Return the (X, Y) coordinate for the center point of the cell that contains the specified text.  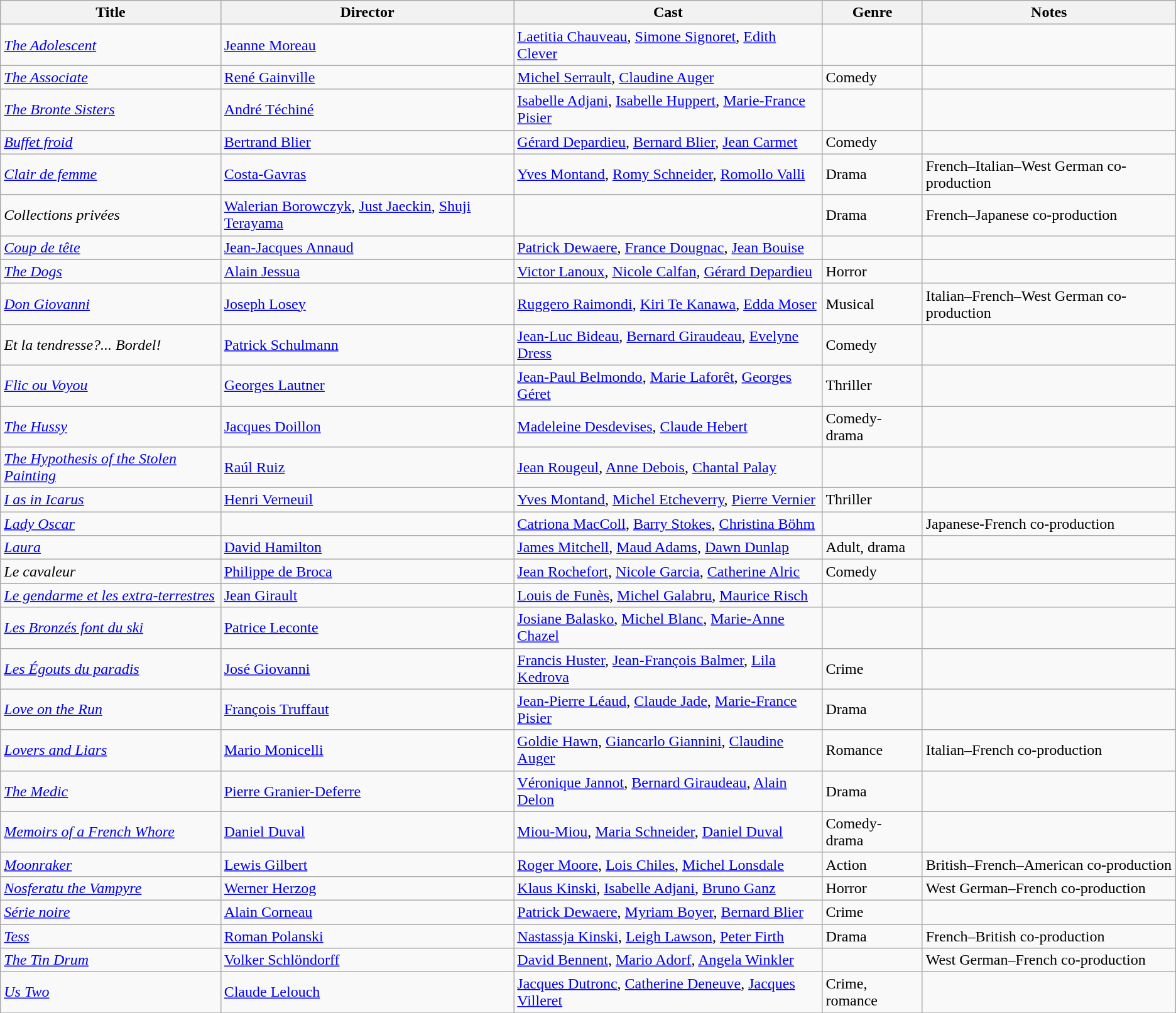
The Adolescent (111, 45)
Tess (111, 936)
Georges Lautner (367, 386)
Memoirs of a French Whore (111, 832)
Laetitia Chauveau, Simone Signoret, Edith Clever (668, 45)
James Mitchell, Maud Adams, Dawn Dunlap (668, 548)
Mario Monicelli (367, 750)
Notes (1049, 13)
Jean Rochefort, Nicole Garcia, Catherine Alric (668, 572)
Francis Huster, Jean-François Balmer, Lila Kedrova (668, 668)
Véronique Jannot, Bernard Giraudeau, Alain Delon (668, 791)
Laura (111, 548)
Le gendarme et les extra-terrestres (111, 595)
Walerian Borowczyk, Just Jaeckin, Shuji Terayama (367, 215)
Japanese-French co-production (1049, 524)
The Associate (111, 77)
Les Bronzés font du ski (111, 628)
Et la tendresse?... Bordel! (111, 344)
Jacques Dutronc, Catherine Deneuve, Jacques Villeret (668, 992)
Philippe de Broca (367, 572)
Le cavaleur (111, 572)
Jean-Luc Bideau, Bernard Giraudeau, Evelyne Dress (668, 344)
French–British co-production (1049, 936)
Josiane Balasko, Michel Blanc, Marie-Anne Chazel (668, 628)
The Medic (111, 791)
Jean Rougeul, Anne Debois, Chantal Palay (668, 467)
Yves Montand, Michel Etcheverry, Pierre Vernier (668, 500)
Henri Verneuil (367, 500)
Costa-Gavras (367, 175)
Jeanne Moreau (367, 45)
Jean-Paul Belmondo, Marie Laforêt, Georges Géret (668, 386)
Musical (872, 304)
French–Japanese co-production (1049, 215)
Jean Girault (367, 595)
The Bronte Sisters (111, 109)
Michel Serrault, Claudine Auger (668, 77)
Klaus Kinski, Isabelle Adjani, Bruno Ganz (668, 888)
Adult, drama (872, 548)
Us Two (111, 992)
Miou-Miou, Maria Schneider, Daniel Duval (668, 832)
Lovers and Liars (111, 750)
I as in Icarus (111, 500)
Patrick Dewaere, Myriam Boyer, Bernard Blier (668, 912)
Alain Corneau (367, 912)
Director (367, 13)
Louis de Funès, Michel Galabru, Maurice Risch (668, 595)
Buffet froid (111, 142)
Madeleine Desdevises, Claude Hebert (668, 426)
Patrice Leconte (367, 628)
Daniel Duval (367, 832)
Lewis Gilbert (367, 864)
Goldie Hawn, Giancarlo Giannini, Claudine Auger (668, 750)
Nastassja Kinski, Leigh Lawson, Peter Firth (668, 936)
Lady Oscar (111, 524)
Title (111, 13)
Nosferatu the Vampyre (111, 888)
British–French–American co-production (1049, 864)
The Dogs (111, 271)
Alain Jessua (367, 271)
David Hamilton (367, 548)
Gérard Depardieu, Bernard Blier, Jean Carmet (668, 142)
Volker Schlöndorff (367, 960)
René Gainville (367, 77)
Don Giovanni (111, 304)
Les Égouts du paradis (111, 668)
Love on the Run (111, 710)
Jean-Pierre Léaud, Claude Jade, Marie-France Pisier (668, 710)
Claude Lelouch (367, 992)
Raúl Ruiz (367, 467)
Genre (872, 13)
Collections privées (111, 215)
Patrick Dewaere, France Dougnac, Jean Bouise (668, 247)
Série noire (111, 912)
The Hypothesis of the Stolen Painting (111, 467)
Bertrand Blier (367, 142)
Werner Herzog (367, 888)
Clair de femme (111, 175)
The Tin Drum (111, 960)
Moonraker (111, 864)
The Hussy (111, 426)
José Giovanni (367, 668)
Jean-Jacques Annaud (367, 247)
Cast (668, 13)
Roman Polanski (367, 936)
Yves Montand, Romy Schneider, Romollo Valli (668, 175)
Flic ou Voyou (111, 386)
Victor Lanoux, Nicole Calfan, Gérard Depardieu (668, 271)
Ruggero Raimondi, Kiri Te Kanawa, Edda Moser (668, 304)
Action (872, 864)
Catriona MacColl, Barry Stokes, Christina Böhm (668, 524)
Roger Moore, Lois Chiles, Michel Lonsdale (668, 864)
Patrick Schulmann (367, 344)
French–Italian–West German co-production (1049, 175)
Pierre Granier-Deferre (367, 791)
Isabelle Adjani, Isabelle Huppert, Marie-France Pisier (668, 109)
Coup de tête (111, 247)
Italian–French–West German co-production (1049, 304)
Joseph Losey (367, 304)
François Truffaut (367, 710)
David Bennent, Mario Adorf, Angela Winkler (668, 960)
Italian–French co-production (1049, 750)
Romance (872, 750)
André Téchiné (367, 109)
Jacques Doillon (367, 426)
Crime, romance (872, 992)
